Scan for the cell matching the given text and deliver its [X, Y] coordinate at center. 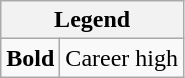
Legend [92, 20]
Bold [30, 58]
Career high [122, 58]
